From the cell containing the given text, extract its center point as [x, y] coordinate. 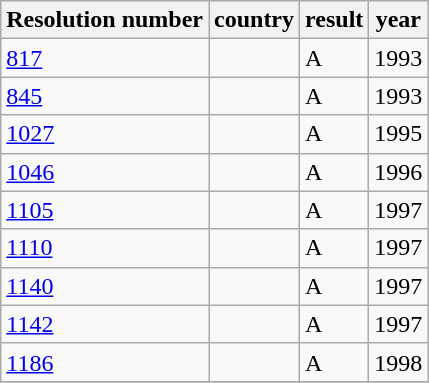
Resolution number [105, 20]
845 [105, 96]
1046 [105, 172]
country [254, 20]
1142 [105, 324]
1995 [398, 134]
result [334, 20]
1996 [398, 172]
1140 [105, 286]
817 [105, 58]
1105 [105, 210]
1110 [105, 248]
1186 [105, 362]
1027 [105, 134]
year [398, 20]
1998 [398, 362]
